Provide the (X, Y) coordinate of the cell's center where the given text is located.  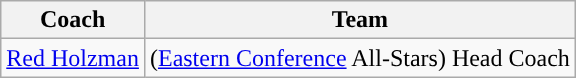
Team (360, 20)
(Eastern Conference All-Stars) Head Coach (360, 58)
Coach (73, 20)
Red Holzman (73, 58)
